Pinpoint the cell where the given text exists, returning its (X, Y) midpoint coordinate. 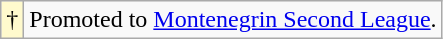
† (12, 20)
Promoted to Montenegrin Second League. (233, 20)
